Identify which cell holds the provided text, then report its (X, Y) central coordinate. 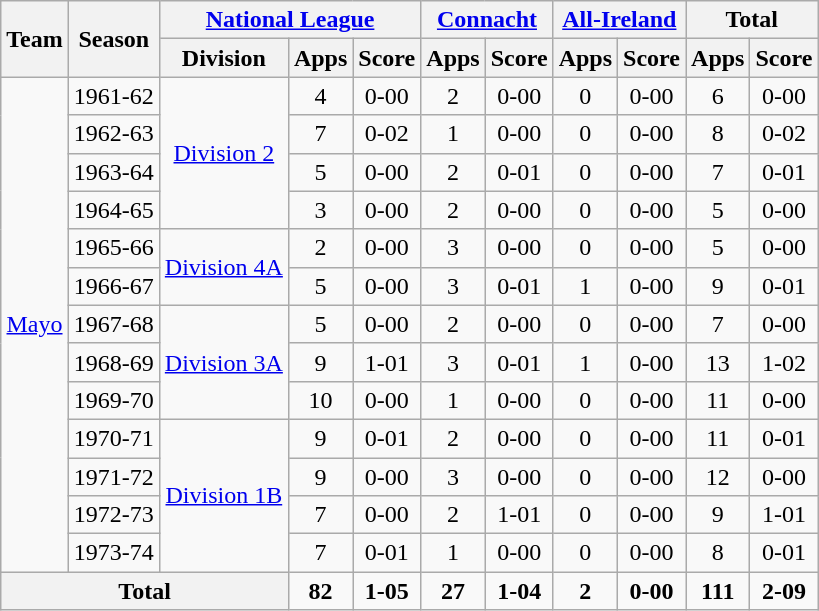
10 (320, 400)
1964-65 (114, 210)
1970-71 (114, 438)
Division (224, 58)
1966-67 (114, 286)
Season (114, 39)
82 (320, 591)
1-05 (387, 591)
1962-63 (114, 134)
12 (718, 477)
1967-68 (114, 324)
1-04 (519, 591)
2-09 (784, 591)
All-Ireland (619, 20)
1961-62 (114, 96)
1963-64 (114, 172)
Team (35, 39)
Mayo (35, 324)
4 (320, 96)
1969-70 (114, 400)
National League (290, 20)
Division 4A (224, 267)
1968-69 (114, 362)
6 (718, 96)
1971-72 (114, 477)
1-02 (784, 362)
Division 3A (224, 362)
1973-74 (114, 553)
1972-73 (114, 515)
13 (718, 362)
Division 2 (224, 153)
Division 1B (224, 495)
111 (718, 591)
27 (453, 591)
Connacht (487, 20)
1965-66 (114, 248)
